Detect which cell encompasses the target text, then output its (x, y) center coordinate. 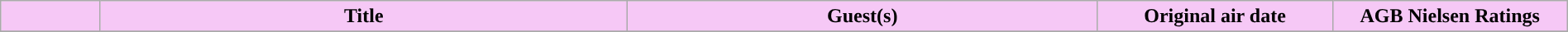
Title (364, 16)
Original air date (1215, 16)
Guest(s) (863, 16)
AGB Nielsen Ratings (1450, 16)
